Extract the [X, Y] coordinate from the center of the cell holding the provided text.  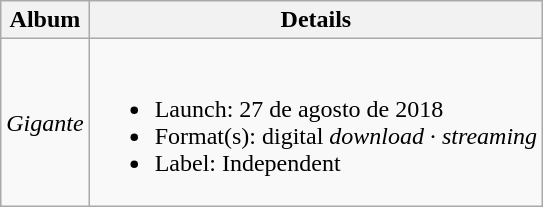
Gigante [45, 122]
Album [45, 20]
Launch: 27 de agosto de 2018Format(s): digital download · streamingLabel: Independent [316, 122]
Details [316, 20]
